Determine the [X, Y] coordinate at the center of the cell enclosing the given text.  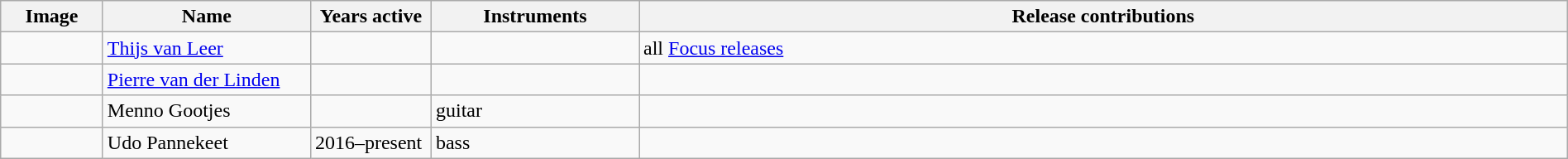
Release contributions [1103, 17]
Udo Pannekeet [207, 142]
Thijs van Leer [207, 48]
all Focus releases [1103, 48]
bass [534, 142]
Years active [370, 17]
Menno Gootjes [207, 111]
Pierre van der Linden [207, 79]
guitar [534, 111]
Name [207, 17]
2016–present [370, 142]
Image [52, 17]
Instruments [534, 17]
